Provide the (x, y) coordinate of the cell's center where the given text is located.  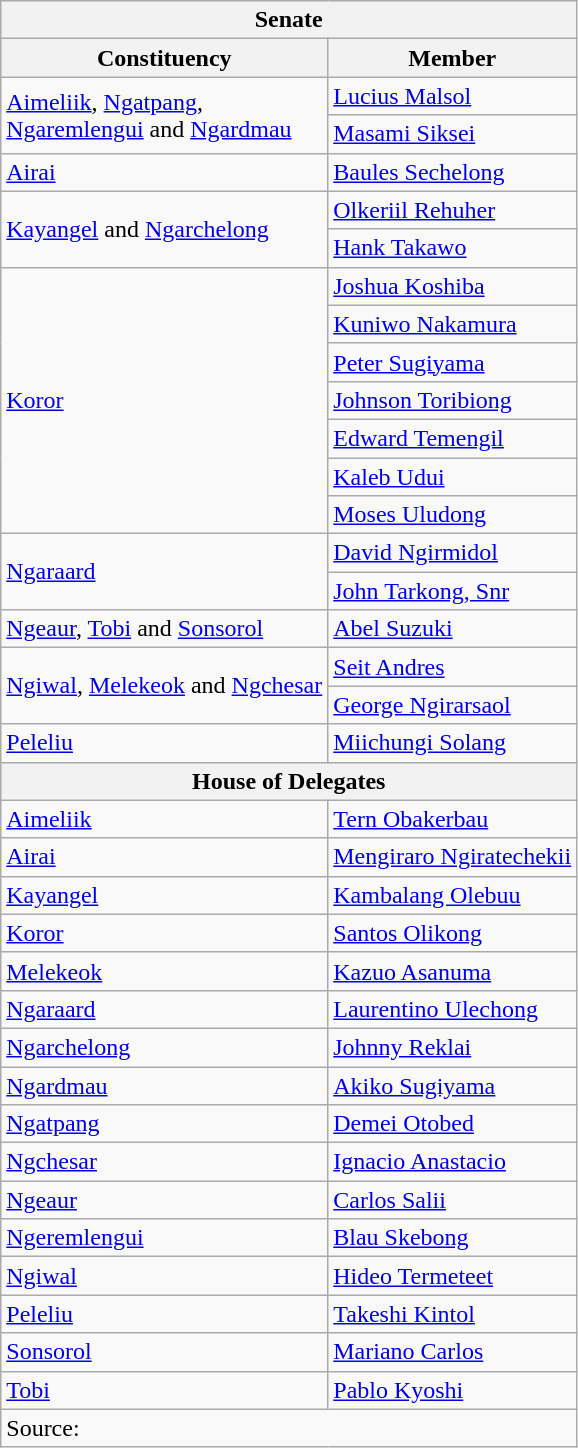
Aimeliik, Ngatpang,Ngaremlengui and Ngardmau (164, 115)
George Ngirarsaol (452, 705)
Johnson Toribiong (452, 400)
Kayangel and Ngarchelong (164, 229)
Kazuo Asanuma (452, 971)
Mariano Carlos (452, 1352)
Kaleb Udui (452, 477)
Ngardmau (164, 1085)
Hideo Termeteet (452, 1276)
John Tarkong, Snr (452, 591)
Constituency (164, 58)
Demei Otobed (452, 1124)
Santos Olikong (452, 933)
Ngatpang (164, 1124)
Aimeliik (164, 819)
Ngchesar (164, 1162)
Baules Sechelong (452, 172)
Ngarchelong (164, 1047)
Tobi (164, 1390)
Akiko Sugiyama (452, 1085)
Ngiwal (164, 1276)
Moses Uludong (452, 515)
Abel Suzuki (452, 629)
Masami Siksei (452, 134)
Ngeremlengui (164, 1238)
Hank Takawo (452, 248)
Pablo Kyoshi (452, 1390)
House of Delegates (289, 781)
Kambalang Olebuu (452, 895)
Source: (289, 1428)
Seit Andres (452, 667)
Blau Skebong (452, 1238)
David Ngirmidol (452, 553)
Kuniwo Nakamura (452, 324)
Peter Sugiyama (452, 362)
Member (452, 58)
Senate (289, 20)
Johnny Reklai (452, 1047)
Sonsorol (164, 1352)
Tern Obakerbau (452, 819)
Kayangel (164, 895)
Joshua Koshiba (452, 286)
Melekeok (164, 971)
Ngiwal, Melekeok and Ngchesar (164, 686)
Lucius Malsol (452, 96)
Carlos Salii (452, 1200)
Miichungi Solang (452, 743)
Takeshi Kintol (452, 1314)
Laurentino Ulechong (452, 1009)
Edward Temengil (452, 438)
Ngeaur, Tobi and Sonsorol (164, 629)
Ngeaur (164, 1200)
Mengiraro Ngiratechekii (452, 857)
Olkeriil Rehuher (452, 210)
Ignacio Anastacio (452, 1162)
